Provide the [x, y] coordinate of the cell's center where the given text is located.  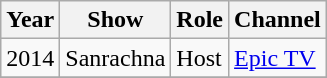
Epic TV [278, 58]
2014 [30, 58]
Channel [278, 20]
Year [30, 20]
Sanrachna [116, 58]
Show [116, 20]
Host [200, 58]
Role [200, 20]
